Pinpoint the cell where the given text exists, returning its (x, y) midpoint coordinate. 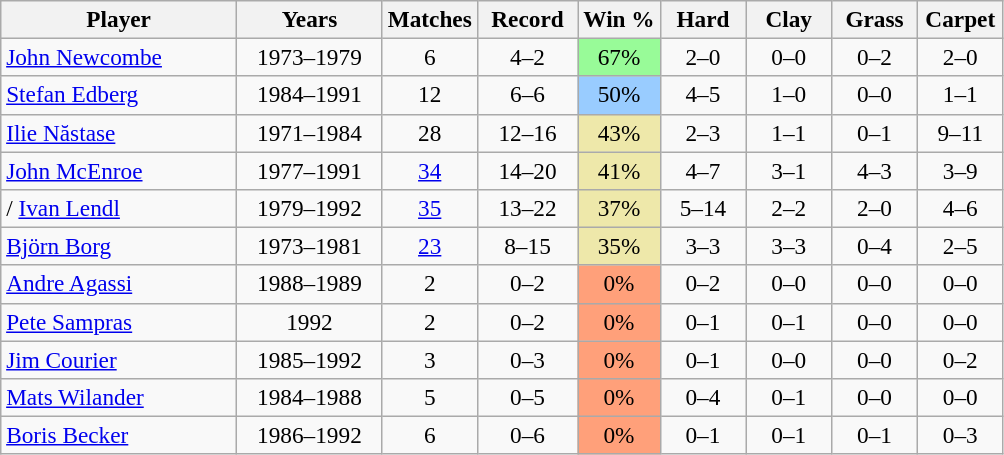
Carpet (960, 19)
5–14 (703, 208)
Clay (789, 19)
4–3 (875, 170)
37% (619, 208)
3–9 (960, 170)
14–20 (528, 170)
5 (430, 397)
John McEnroe (119, 170)
1985–1992 (310, 359)
Jim Courier (119, 359)
1986–1992 (310, 435)
Player (119, 19)
Andre Agassi (119, 284)
2–3 (703, 133)
6–6 (528, 95)
Stefan Edberg (119, 95)
Mats Wilander (119, 397)
1984–1991 (310, 95)
50% (619, 95)
1992 (310, 322)
34 (430, 170)
43% (619, 133)
35% (619, 246)
2–5 (960, 246)
23 (430, 246)
28 (430, 133)
0–6 (528, 435)
Grass (875, 19)
12 (430, 95)
Record (528, 19)
1977–1991 (310, 170)
Pete Sampras (119, 322)
8–15 (528, 246)
67% (619, 57)
4–7 (703, 170)
4–2 (528, 57)
12–16 (528, 133)
9–11 (960, 133)
41% (619, 170)
1979–1992 (310, 208)
1973–1979 (310, 57)
1–0 (789, 95)
4–5 (703, 95)
Ilie Năstase (119, 133)
Matches (430, 19)
35 (430, 208)
0–5 (528, 397)
1971–1984 (310, 133)
John Newcombe (119, 57)
Years (310, 19)
1988–1989 (310, 284)
4–6 (960, 208)
Boris Becker (119, 435)
/ Ivan Lendl (119, 208)
3–1 (789, 170)
2–2 (789, 208)
3 (430, 359)
1973–1981 (310, 246)
Björn Borg (119, 246)
13–22 (528, 208)
1984–1988 (310, 397)
Win % (619, 19)
Hard (703, 19)
